Determine the (X, Y) coordinate at the center of the cell enclosing the given text.  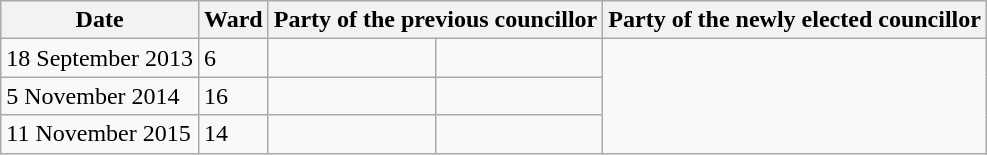
6 (233, 58)
18 September 2013 (100, 58)
16 (233, 96)
Party of the previous councillor (436, 20)
Ward (233, 20)
14 (233, 134)
Party of the newly elected councillor (795, 20)
Date (100, 20)
11 November 2015 (100, 134)
5 November 2014 (100, 96)
